For the text-containing cell, return its midpoint in [x, y] coordinate format. 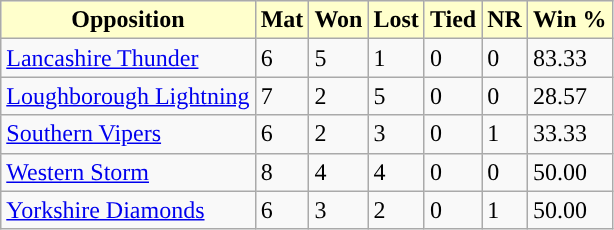
Yorkshire Diamonds [128, 210]
Loughborough Lightning [128, 96]
Lost [396, 20]
Won [338, 20]
Southern Vipers [128, 134]
Western Storm [128, 172]
Opposition [128, 20]
33.33 [570, 134]
NR [505, 20]
Mat [282, 20]
28.57 [570, 96]
83.33 [570, 58]
8 [282, 172]
Tied [452, 20]
Win % [570, 20]
7 [282, 96]
Lancashire Thunder [128, 58]
